Detect which cell encompasses the target text, then output its [X, Y] center coordinate. 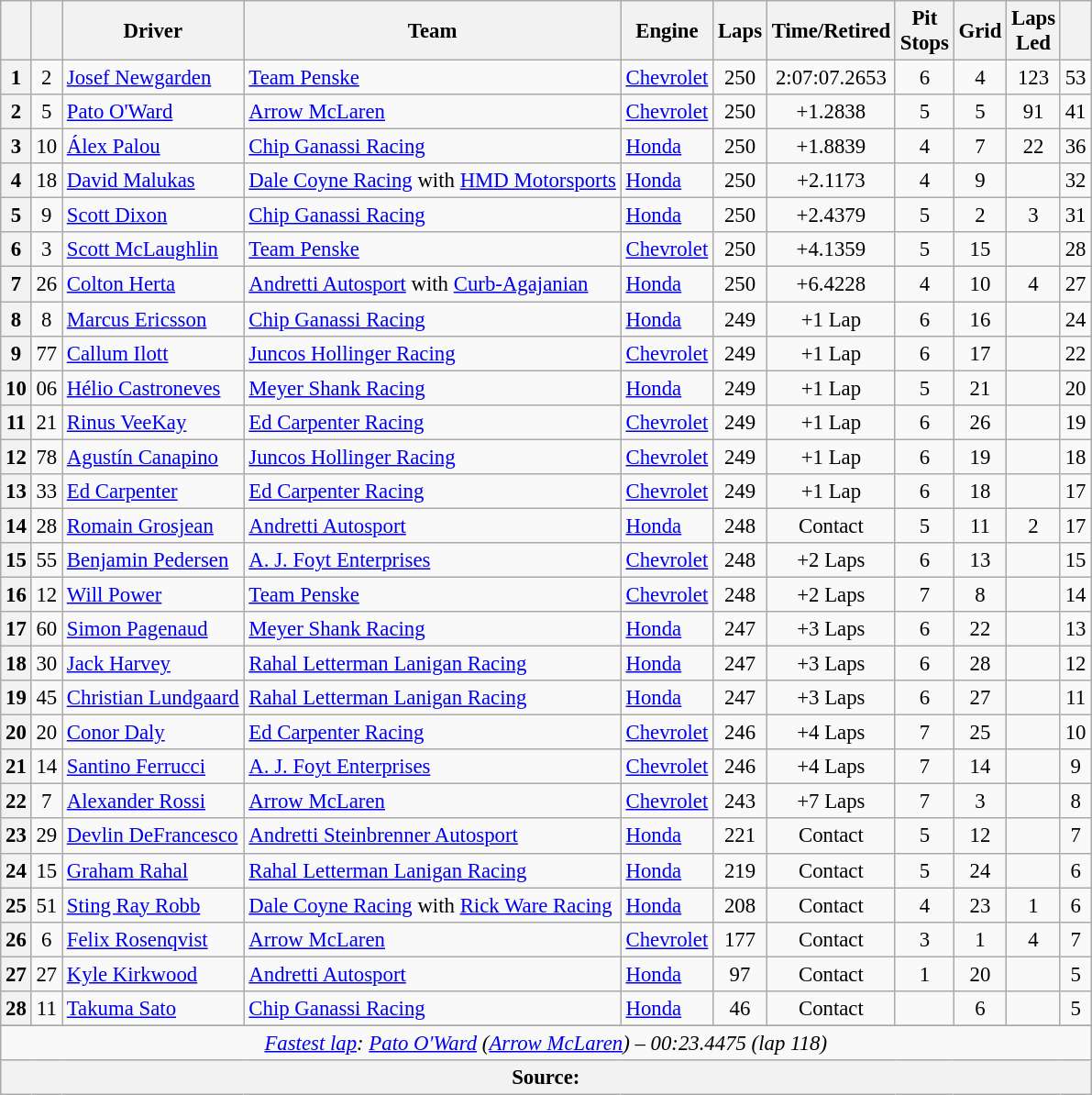
Andretti Steinbrenner Autosport [433, 836]
Pato O'Ward [154, 112]
Takuma Sato [154, 1009]
30 [46, 664]
Agustín Canapino [154, 457]
29 [46, 836]
Rinus VeeKay [154, 422]
53 [1075, 78]
Christian Lundgaard [154, 698]
Dale Coyne Racing with HMD Motorsports [433, 181]
Laps [741, 31]
Scott Dixon [154, 216]
123 [1034, 78]
Team [433, 31]
243 [741, 802]
Josef Newgarden [154, 78]
+1.8839 [831, 147]
Felix Rosenqvist [154, 939]
Santino Ferrucci [154, 767]
Source: [546, 1078]
Marcus Ericsson [154, 319]
36 [1075, 147]
32 [1075, 181]
Simon Pagenaud [154, 629]
06 [46, 388]
77 [46, 353]
Engine [667, 31]
Álex Palou [154, 147]
Romain Grosjean [154, 525]
78 [46, 457]
Scott McLaughlin [154, 250]
LapsLed [1034, 31]
Time/Retired [831, 31]
Will Power [154, 594]
208 [741, 905]
Graham Rahal [154, 870]
Andretti Autosport with Curb-Agajanian [433, 284]
Ed Carpenter [154, 492]
+2.1173 [831, 181]
Colton Herta [154, 284]
221 [741, 836]
Alexander Rossi [154, 802]
91 [1034, 112]
46 [741, 1009]
219 [741, 870]
PitStops [924, 31]
45 [46, 698]
Driver [154, 31]
31 [1075, 216]
+2.4379 [831, 216]
41 [1075, 112]
+7 Laps [831, 802]
Jack Harvey [154, 664]
Grid [979, 31]
Callum Ilott [154, 353]
David Malukas [154, 181]
Benjamin Pedersen [154, 560]
51 [46, 905]
177 [741, 939]
Hélio Castroneves [154, 388]
2:07:07.2653 [831, 78]
Dale Coyne Racing with Rick Ware Racing [433, 905]
33 [46, 492]
+4.1359 [831, 250]
+6.4228 [831, 284]
Sting Ray Robb [154, 905]
+1.2838 [831, 112]
Fastest lap: Pato O'Ward (Arrow McLaren) – 00:23.4475 (lap 118) [546, 1043]
Conor Daly [154, 733]
55 [46, 560]
97 [741, 974]
Kyle Kirkwood [154, 974]
60 [46, 629]
Devlin DeFrancesco [154, 836]
